Determine the [x, y] coordinate at the center of the cell enclosing the given text.  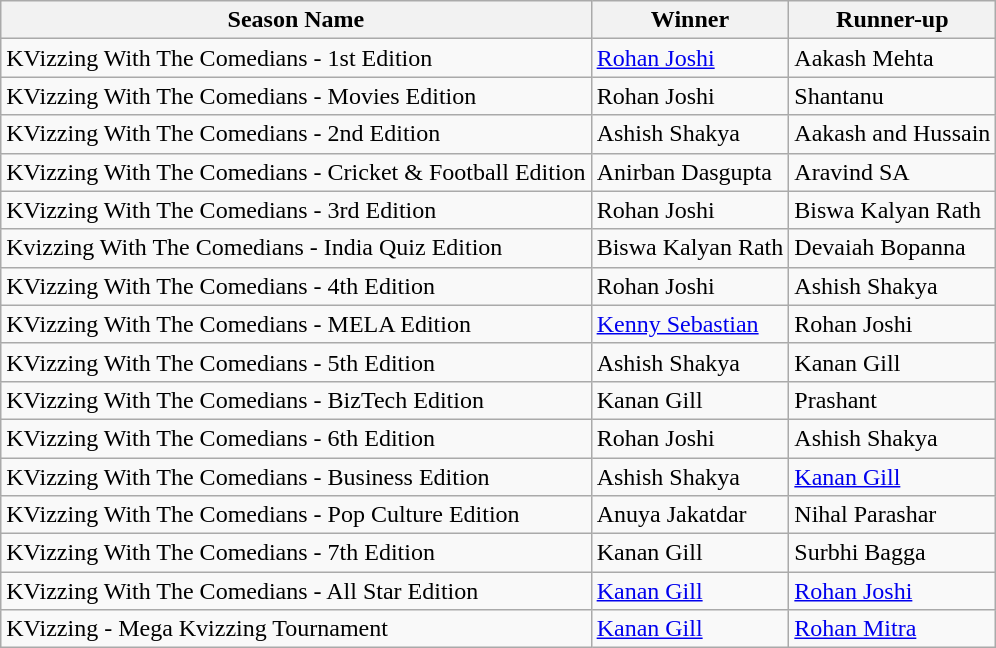
KVizzing With The Comedians - 3rd Edition [296, 210]
Surbhi Bagga [892, 553]
Prashant [892, 400]
KVizzing - Mega Kvizzing Tournament [296, 629]
Devaiah Bopanna [892, 248]
KVizzing With The Comedians - MELA Edition [296, 324]
KVizzing With The Comedians - 4th Edition [296, 286]
KVizzing With The Comedians - 2nd Edition [296, 134]
Aakash and Hussain [892, 134]
KVizzing With The Comedians - 5th Edition [296, 362]
Anirban Dasgupta [690, 172]
Season Name [296, 20]
KVizzing With The Comedians - Movies Edition [296, 96]
KVizzing With The Comedians - Pop Culture Edition [296, 515]
Winner [690, 20]
Aakash Mehta [892, 58]
Shantanu [892, 96]
KVizzing With The Comedians - Cricket & Football Edition [296, 172]
KVizzing With The Comedians - 7th Edition [296, 553]
KVizzing With The Comedians - BizTech Edition [296, 400]
Kenny Sebastian [690, 324]
Rohan Mitra [892, 629]
KVizzing With The Comedians - All Star Edition [296, 591]
KVizzing With The Comedians - 6th Edition [296, 438]
Aravind SA [892, 172]
Nihal Parashar [892, 515]
Runner-up [892, 20]
Kvizzing With The Comedians - India Quiz Edition [296, 248]
KVizzing With The Comedians - Business Edition [296, 477]
KVizzing With The Comedians - 1st Edition [296, 58]
Anuya Jakatdar [690, 515]
